From the cell containing the given text, extract its center point as (x, y) coordinate. 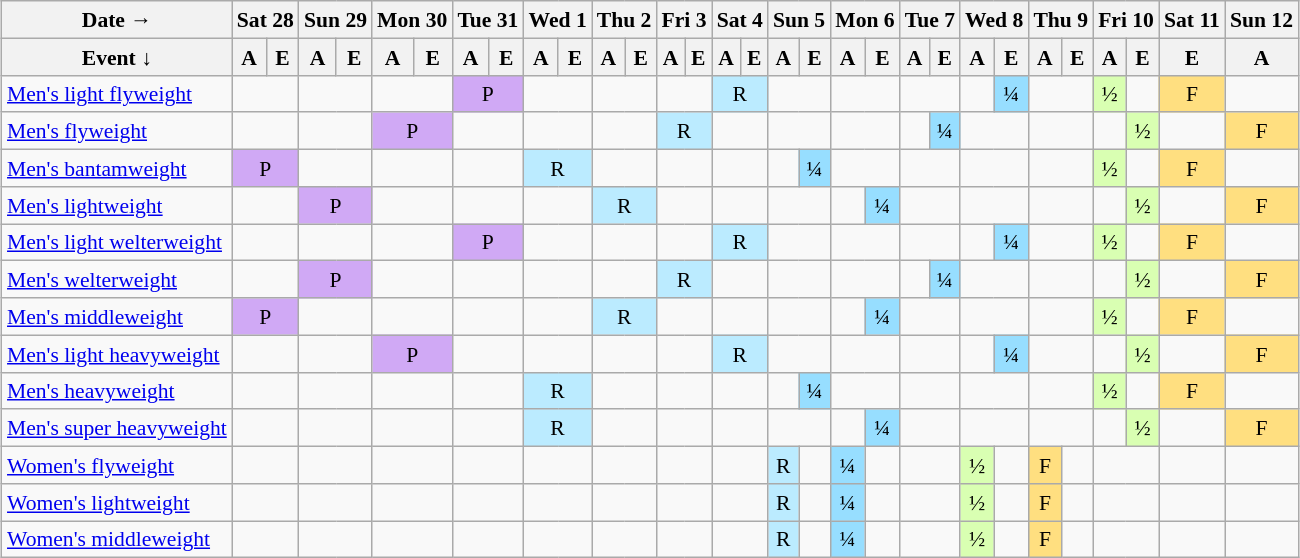
Sat 4 (740, 20)
Men's light heavyweight (117, 354)
Sun 29 (336, 20)
Men's lightweight (117, 204)
Women's middleweight (117, 538)
Fri 10 (1126, 20)
Fri 3 (684, 20)
Women's flyweight (117, 464)
Sat 11 (1192, 20)
Men's light welterweight (117, 242)
Men's heavyweight (117, 390)
Tue 7 (930, 20)
Men's light flyweight (117, 94)
Sat 28 (266, 20)
Date → (117, 20)
Wed 1 (557, 20)
Men's flyweight (117, 130)
Thu 2 (624, 20)
Tue 31 (488, 20)
Men's middleweight (117, 316)
Men's bantamweight (117, 168)
Men's super heavyweight (117, 428)
Men's welterweight (117, 280)
Women's lightweight (117, 502)
Sun 12 (1262, 20)
Thu 9 (1060, 20)
Sun 5 (799, 20)
Mon 30 (412, 20)
Mon 6 (864, 20)
Wed 8 (994, 20)
Event ↓ (117, 56)
